Pinpoint the cell where the given text exists, returning its (x, y) midpoint coordinate. 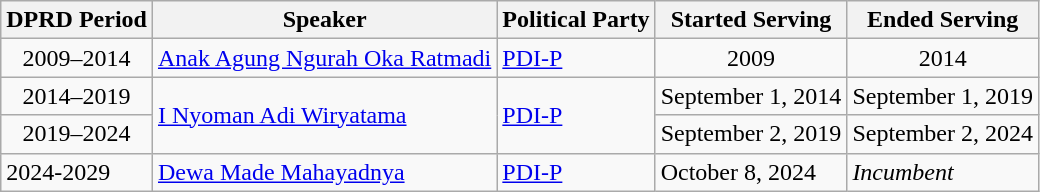
Speaker (324, 20)
October 8, 2024 (751, 172)
2009–2014 (77, 58)
September 1, 2014 (751, 96)
2014 (943, 58)
September 1, 2019 (943, 96)
Started Serving (751, 20)
2009 (751, 58)
2024-2029 (77, 172)
DPRD Period (77, 20)
2014–2019 (77, 96)
Ended Serving (943, 20)
I Nyoman Adi Wiryatama (324, 115)
Anak Agung Ngurah Oka Ratmadi (324, 58)
Political Party (576, 20)
Incumbent (943, 172)
Dewa Made Mahayadnya (324, 172)
September 2, 2019 (751, 134)
September 2, 2024 (943, 134)
2019–2024 (77, 134)
